Determine the [X, Y] coordinate at the center of the cell enclosing the given text.  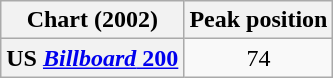
Peak position [258, 20]
Chart (2002) [92, 20]
US Billboard 200 [92, 58]
74 [258, 58]
